Extract the (X, Y) coordinate from the center of the cell holding the provided text.  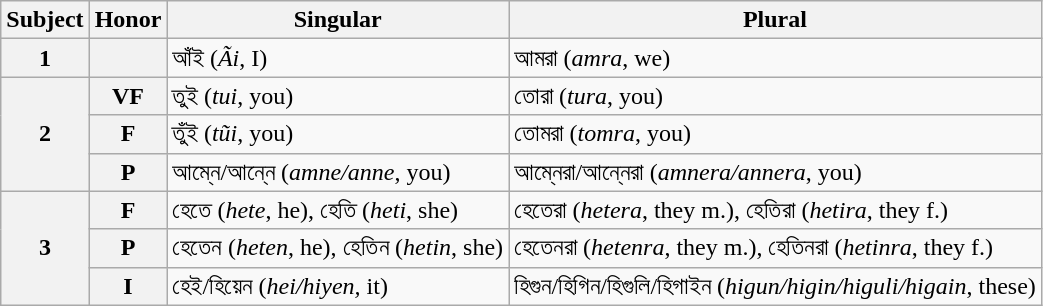
I (128, 286)
Singular (338, 20)
আঁই (Ãi, I) (338, 58)
1 (45, 58)
হেতেরা (hetera, they m.), হেতিরা (hetira, they f.) (776, 210)
তুই (tui, you) (338, 96)
3 (45, 248)
আম্নে/আন্নে (amne/anne, you) (338, 172)
Subject (45, 20)
আমরা (amra, we) (776, 58)
আম্নেরা/আন্নেরা (amnera/annera, you) (776, 172)
Honor (128, 20)
হেই/হিয়েন (hei/hiyen, it) (338, 286)
হেতেন (heten, he), হেতিন (hetin, she) (338, 248)
VF (128, 96)
Plural (776, 20)
2 (45, 134)
তোমরা (tomra, you) (776, 134)
হিগুন/হিগিন/হিগুলি/হিগাইন (higun/higin/higuli/higain, these) (776, 286)
হেতে (hete, he), হেতি (heti, she) (338, 210)
তোরা (tura, you) (776, 96)
তুঁই (tũi, you) (338, 134)
হেতেনরা (hetenra, they m.), হেতিনরা (hetinra, they f.) (776, 248)
